Determine the [X, Y] coordinate at the center of the cell enclosing the given text.  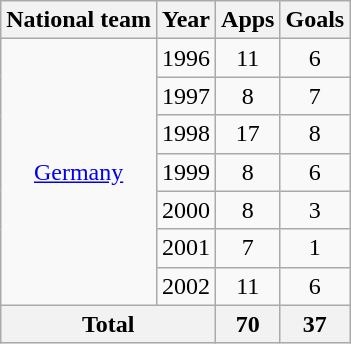
2001 [186, 248]
1999 [186, 172]
1 [315, 248]
37 [315, 324]
2002 [186, 286]
Germany [79, 172]
70 [248, 324]
Year [186, 20]
1998 [186, 134]
1997 [186, 96]
National team [79, 20]
1996 [186, 58]
Total [108, 324]
3 [315, 210]
2000 [186, 210]
Goals [315, 20]
17 [248, 134]
Apps [248, 20]
